Determine the (x, y) coordinate at the center of the cell enclosing the given text.  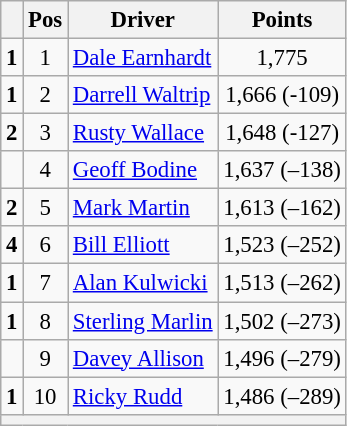
Geoff Bodine (143, 170)
Points (282, 20)
Bill Elliott (143, 245)
Dale Earnhardt (143, 58)
9 (46, 358)
10 (46, 396)
1,513 (–262) (282, 283)
Ricky Rudd (143, 396)
Rusty Wallace (143, 133)
Mark Martin (143, 208)
8 (46, 321)
Darrell Waltrip (143, 95)
Alan Kulwicki (143, 283)
6 (46, 245)
1,502 (–273) (282, 321)
1,486 (–289) (282, 396)
3 (46, 133)
Driver (143, 20)
Davey Allison (143, 358)
1,666 (-109) (282, 95)
5 (46, 208)
1,775 (282, 58)
Sterling Marlin (143, 321)
7 (46, 283)
1,613 (–162) (282, 208)
Pos (46, 20)
1,523 (–252) (282, 245)
1,496 (–279) (282, 358)
1,637 (–138) (282, 170)
1,648 (-127) (282, 133)
